Search for the cell housing the specified text and yield its (X, Y) center coordinate. 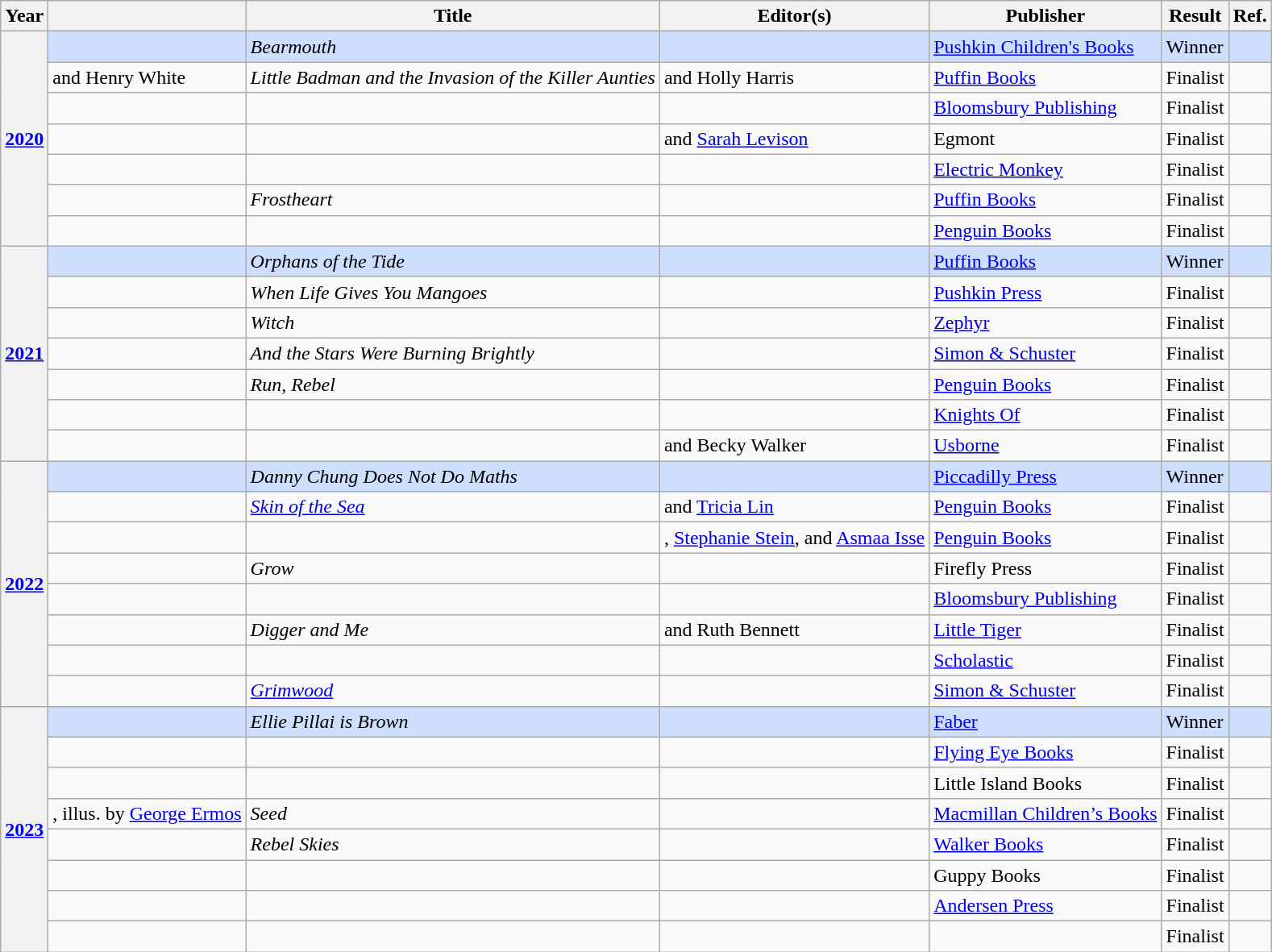
Danny Chung Does Not Do Maths (453, 476)
Editor(s) (794, 16)
Little Island Books (1045, 783)
2021 (24, 353)
Egmont (1045, 139)
Usborne (1045, 446)
Grimwood (453, 691)
, Stephanie Stein, and Asmaa Isse (794, 538)
Firefly Press (1045, 568)
Frostheart (453, 200)
Title (453, 16)
Walker Books (1045, 844)
Knights Of (1045, 415)
Skin of the Sea (453, 507)
2023 (24, 829)
Andersen Press (1045, 906)
and Becky Walker (794, 446)
and Ruth Bennett (794, 630)
Publisher (1045, 16)
Ellie Pillai is Brown (453, 721)
and Sarah Levison (794, 139)
Grow (453, 568)
Little Badman and the Invasion of the Killer Aunties (453, 77)
When Life Gives You Mangoes (453, 292)
Run, Rebel (453, 385)
And the Stars Were Burning Brightly (453, 353)
Guppy Books (1045, 875)
Witch (453, 322)
Pushkin Press (1045, 292)
Orphans of the Tide (453, 261)
Piccadilly Press (1045, 476)
Flying Eye Books (1045, 752)
Electric Monkey (1045, 169)
Rebel Skies (453, 844)
2020 (24, 139)
Macmillan Children’s Books (1045, 813)
Little Tiger (1045, 630)
Digger and Me (453, 630)
Ref. (1249, 16)
and Henry White (147, 77)
and Holly Harris (794, 77)
Bearmouth (453, 47)
Pushkin Children's Books (1045, 47)
2022 (24, 584)
Zephyr (1045, 322)
Seed (453, 813)
Year (24, 16)
Result (1195, 16)
Faber (1045, 721)
Scholastic (1045, 660)
, illus. by George Ermos (147, 813)
and Tricia Lin (794, 507)
